Search for the cell housing the specified text and yield its [X, Y] center coordinate. 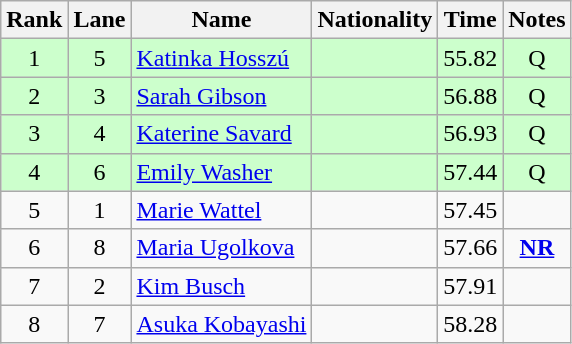
Sarah Gibson [222, 96]
Katerine Savard [222, 134]
57.66 [470, 248]
Lane [100, 20]
58.28 [470, 324]
Time [470, 20]
57.91 [470, 286]
Emily Washer [222, 172]
Maria Ugolkova [222, 248]
56.88 [470, 96]
Katinka Hosszú [222, 58]
56.93 [470, 134]
NR [537, 248]
55.82 [470, 58]
Rank [34, 20]
Kim Busch [222, 286]
57.45 [470, 210]
Nationality [375, 20]
57.44 [470, 172]
Notes [537, 20]
Asuka Kobayashi [222, 324]
Marie Wattel [222, 210]
Name [222, 20]
